Return [x, y] of the center of cell containing provided text 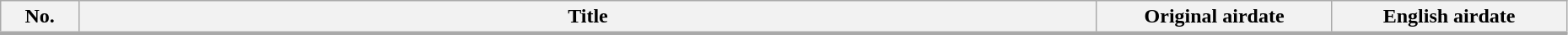
No. [40, 17]
Original airdate [1214, 17]
English airdate [1449, 17]
Title [589, 17]
